Return the (X, Y) coordinate for the center point of the cell that contains the specified text.  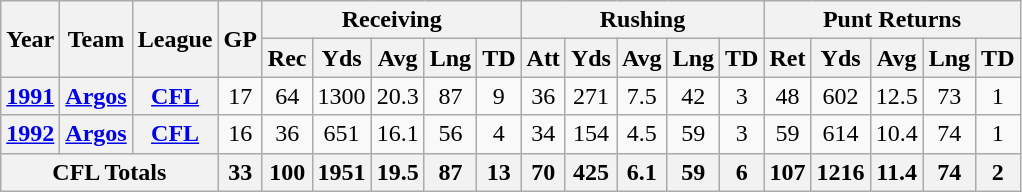
11.4 (896, 172)
Year (30, 39)
GP (240, 39)
1300 (342, 96)
33 (240, 172)
56 (450, 134)
17 (240, 96)
2 (998, 172)
4 (499, 134)
19.5 (398, 172)
271 (590, 96)
16.1 (398, 134)
10.4 (896, 134)
Team (96, 39)
7.5 (642, 96)
107 (788, 172)
602 (840, 96)
Att (543, 58)
13 (499, 172)
1991 (30, 96)
42 (693, 96)
100 (287, 172)
73 (949, 96)
4.5 (642, 134)
48 (788, 96)
6.1 (642, 172)
1216 (840, 172)
Rushing (642, 20)
614 (840, 134)
Rec (287, 58)
Ret (788, 58)
Punt Returns (892, 20)
1992 (30, 134)
6 (742, 172)
16 (240, 134)
CFL Totals (110, 172)
20.3 (398, 96)
70 (543, 172)
Receiving (392, 20)
1951 (342, 172)
154 (590, 134)
12.5 (896, 96)
425 (590, 172)
34 (543, 134)
64 (287, 96)
League (175, 39)
651 (342, 134)
9 (499, 96)
